Scan for the cell matching the given text and deliver its (x, y) coordinate at center. 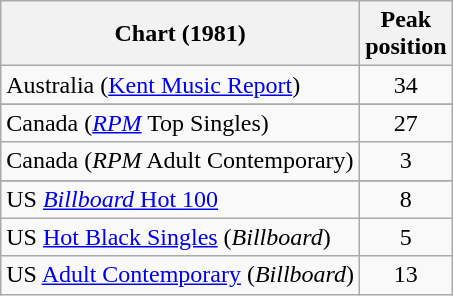
US Billboard Hot 100 (180, 199)
27 (406, 123)
Canada (RPM Top Singles) (180, 123)
13 (406, 275)
Peakposition (406, 34)
Australia (Kent Music Report) (180, 85)
5 (406, 237)
US Hot Black Singles (Billboard) (180, 237)
Canada (RPM Adult Contemporary) (180, 161)
34 (406, 85)
US Adult Contemporary (Billboard) (180, 275)
8 (406, 199)
Chart (1981) (180, 34)
3 (406, 161)
